Return (X, Y) of the center of cell containing provided text 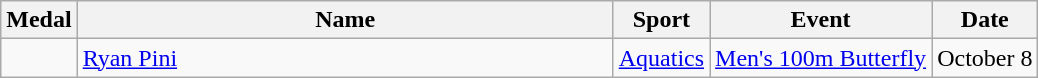
Ryan Pini (345, 58)
Date (985, 20)
Name (345, 20)
Men's 100m Butterfly (821, 58)
Aquatics (661, 58)
Sport (661, 20)
Event (821, 20)
October 8 (985, 58)
Medal (39, 20)
